Scan for the cell matching the given text and deliver its [X, Y] coordinate at center. 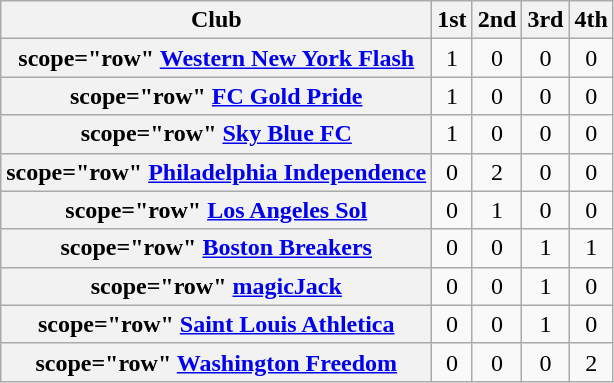
4th [591, 20]
scope="row" Sky Blue FC [216, 134]
scope="row" Washington Freedom [216, 362]
scope="row" magicJack [216, 286]
scope="row" FC Gold Pride [216, 96]
Club [216, 20]
2nd [497, 20]
1st [452, 20]
scope="row" Saint Louis Athletica [216, 324]
3rd [546, 20]
scope="row" Philadelphia Independence [216, 172]
scope="row" Western New York Flash [216, 58]
scope="row" Boston Breakers [216, 248]
scope="row" Los Angeles Sol [216, 210]
